Search for the cell housing the specified text and yield its (X, Y) center coordinate. 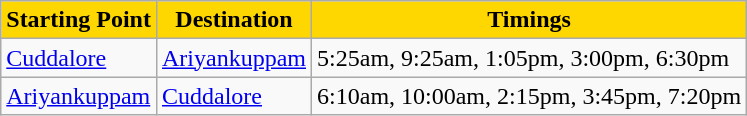
Destination (234, 20)
Starting Point (79, 20)
5:25am, 9:25am, 1:05pm, 3:00pm, 6:30pm (530, 58)
6:10am, 10:00am, 2:15pm, 3:45pm, 7:20pm (530, 96)
Timings (530, 20)
